Output the (x, y) coordinate of the center of the cell containing the given text.  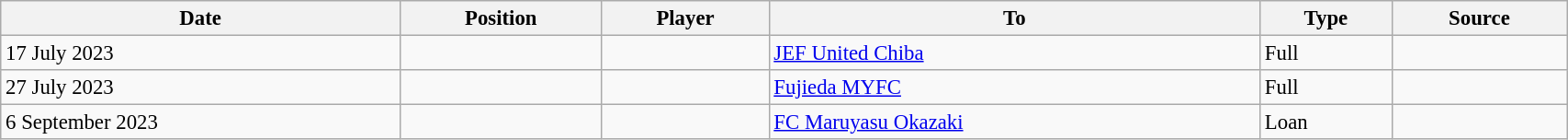
6 September 2023 (200, 122)
Source (1479, 18)
Date (200, 18)
27 July 2023 (200, 87)
Fujieda MYFC (1014, 87)
Loan (1326, 122)
JEF United Chiba (1014, 53)
Position (501, 18)
Type (1326, 18)
17 July 2023 (200, 53)
Player (685, 18)
To (1014, 18)
FC Maruyasu Okazaki (1014, 122)
